Find where the given text appears and provide that cell's center as (x, y) coordinate. 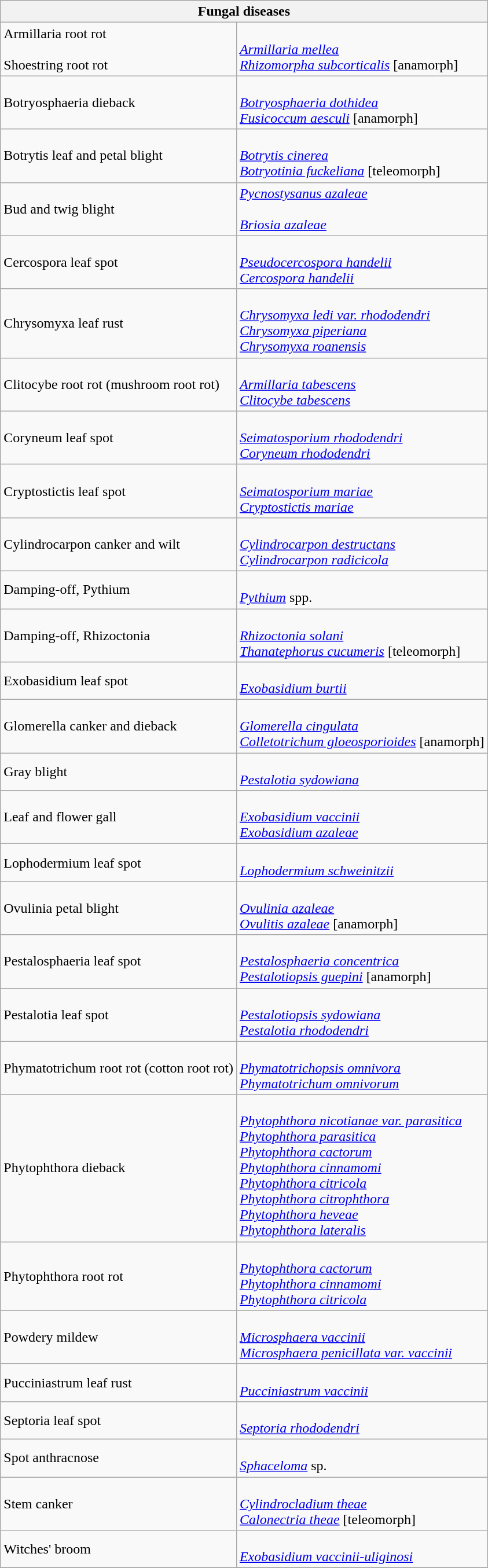
Damping-off, Pythium (119, 589)
Clitocybe root rot (mushroom root rot) (119, 384)
Septoria rhododendri (362, 1420)
Botryosphaeria dieback (119, 102)
Cylindrocarpon canker and wilt (119, 544)
Sphaceloma sp. (362, 1457)
Seimatosporium rhododendri Coryneum rhododendri (362, 438)
Armillaria mellea Rhizomorpha subcorticalis [anamorph] (362, 49)
Rhizoctonia solani Thanatephorus cucumeris [teleomorph] (362, 636)
Microsphaera vaccinii Microsphaera penicillata var. vaccinii (362, 1337)
Pestalotia leaf spot (119, 1015)
Chrysomyxa ledi var. rhododendri Chrysomyxa piperiana Chrysomyxa roanensis (362, 323)
Powdery mildew (119, 1337)
Chrysomyxa leaf rust (119, 323)
Botrytis leaf and petal blight (119, 156)
Pucciniastrum vaccinii (362, 1382)
Glomerella cingulata Colletotrichum gloeosporioides [anamorph] (362, 726)
Coryneum leaf spot (119, 438)
Septoria leaf spot (119, 1420)
Lophodermium schweinitzii (362, 862)
Pycnostysanus azaleae Briosia azaleae (362, 209)
Botryosphaeria dothidea Fusicoccum aesculi [anamorph] (362, 102)
Phytophthora dieback (119, 1168)
Botrytis cinerea Botryotinia fuckeliana [teleomorph] (362, 156)
Pestalotiopsis sydowiana Pestalotia rhododendri (362, 1015)
Cylindrocladium theae Calonectria theae [teleomorph] (362, 1504)
Pucciniastrum leaf rust (119, 1382)
Witches' broom (119, 1549)
Exobasidium leaf spot (119, 681)
Cylindrocarpon destructans Cylindrocarpon radicicola (362, 544)
Cryptostictis leaf spot (119, 491)
Ovulinia petal blight (119, 908)
Armillaria root rotShoestring root rot (119, 49)
Phymatotrichum root rot (cotton root rot) (119, 1068)
Gray blight (119, 772)
Fungal diseases (244, 12)
Pestalosphaeria concentrica Pestalotiopsis guepini [anamorph] (362, 961)
Bud and twig blight (119, 209)
Spot anthracnose (119, 1457)
Pestalotia sydowiana (362, 772)
Damping-off, Rhizoctonia (119, 636)
Exobasidium vaccinii-uliginosi (362, 1549)
Stem canker (119, 1504)
Lophodermium leaf spot (119, 862)
Cercospora leaf spot (119, 262)
Pythium spp. (362, 589)
Seimatosporium mariae Cryptostictis mariae (362, 491)
Pestalosphaeria leaf spot (119, 961)
Phymatotrichopsis omnivora Phymatotrichum omnivorum (362, 1068)
Ovulinia azaleae Ovulitis azaleae [anamorph] (362, 908)
Armillaria tabescens Clitocybe tabescens (362, 384)
Exobasidium burtii (362, 681)
Pseudocercospora handelii Cercospora handelii (362, 262)
Phytophthora cactorum Phytophthora cinnamomi Phytophthora citricola (362, 1276)
Exobasidium vaccinii Exobasidium azaleae (362, 817)
Leaf and flower gall (119, 817)
Phytophthora root rot (119, 1276)
Glomerella canker and dieback (119, 726)
